From the cell containing the given text, extract its center point as [x, y] coordinate. 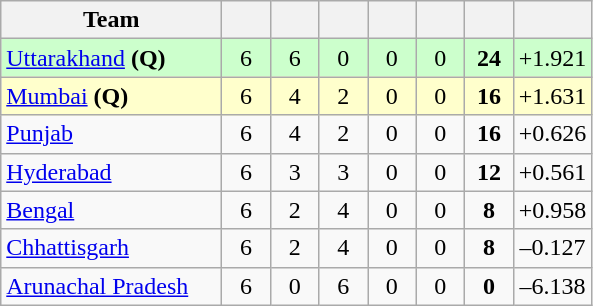
+0.626 [552, 134]
Hyderabad [112, 172]
–0.127 [552, 248]
+0.958 [552, 210]
+1.631 [552, 96]
Chhattisgarh [112, 248]
Mumbai (Q) [112, 96]
+0.561 [552, 172]
Uttarakhand (Q) [112, 58]
+1.921 [552, 58]
12 [490, 172]
Punjab [112, 134]
Bengal [112, 210]
–6.138 [552, 286]
Arunachal Pradesh [112, 286]
24 [490, 58]
Team [112, 20]
